Return the (x, y) coordinate for the center point of the cell that contains the specified text.  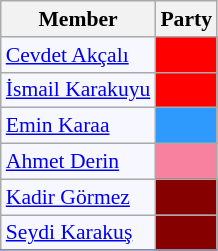
Ahmet Derin (78, 162)
İsmail Karakuyu (78, 90)
Member (78, 19)
Seydi Karakuş (78, 233)
Cevdet Akçalı (78, 55)
Kadir Görmez (78, 197)
Emin Karaa (78, 126)
Party (186, 19)
